Find where the given text appears and provide that cell's center as [x, y] coordinate. 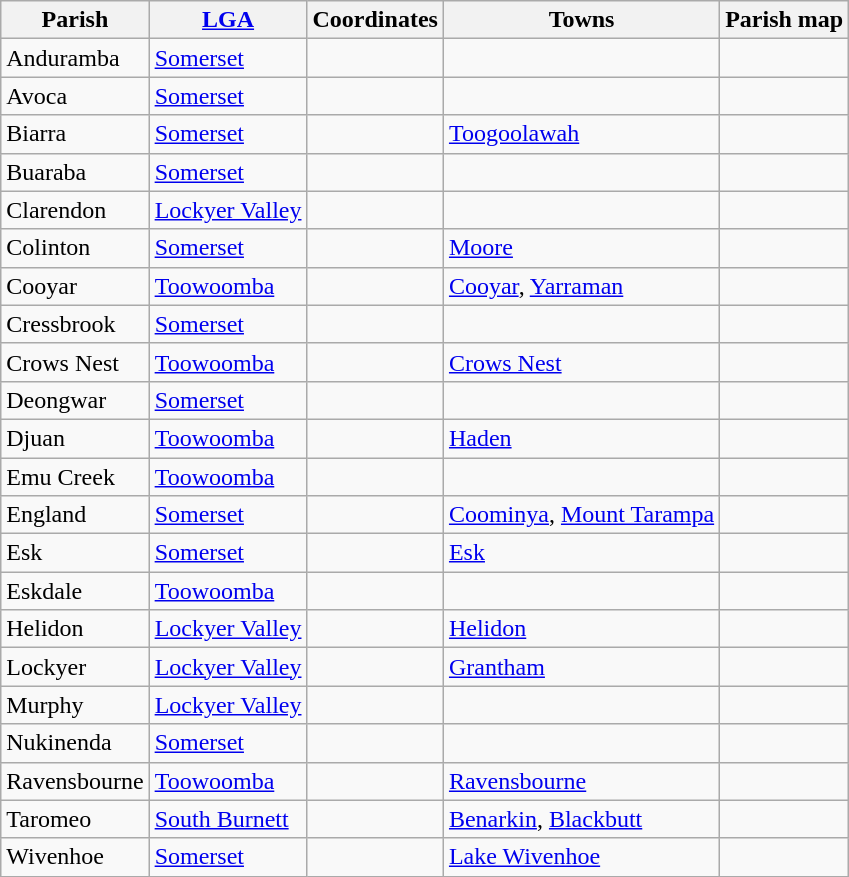
Colinton [75, 248]
Biarra [75, 134]
Avoca [75, 96]
Coordinates [375, 20]
Djuan [75, 438]
Grantham [581, 667]
England [75, 515]
Cooyar, Yarraman [581, 286]
Emu Creek [75, 477]
Haden [581, 438]
Clarendon [75, 210]
Eskdale [75, 591]
Buaraba [75, 172]
Deongwar [75, 400]
Toogoolawah [581, 134]
Parish map [784, 20]
Cressbrook [75, 324]
Parish [75, 20]
LGA [228, 20]
Wivenhoe [75, 857]
South Burnett [228, 819]
Murphy [75, 705]
Towns [581, 20]
Lake Wivenhoe [581, 857]
Nukinenda [75, 743]
Coominya, Mount Tarampa [581, 515]
Lockyer [75, 667]
Taromeo [75, 819]
Moore [581, 248]
Anduramba [75, 58]
Benarkin, Blackbutt [581, 819]
Cooyar [75, 286]
